Pinpoint the cell where the given text exists, returning its [X, Y] midpoint coordinate. 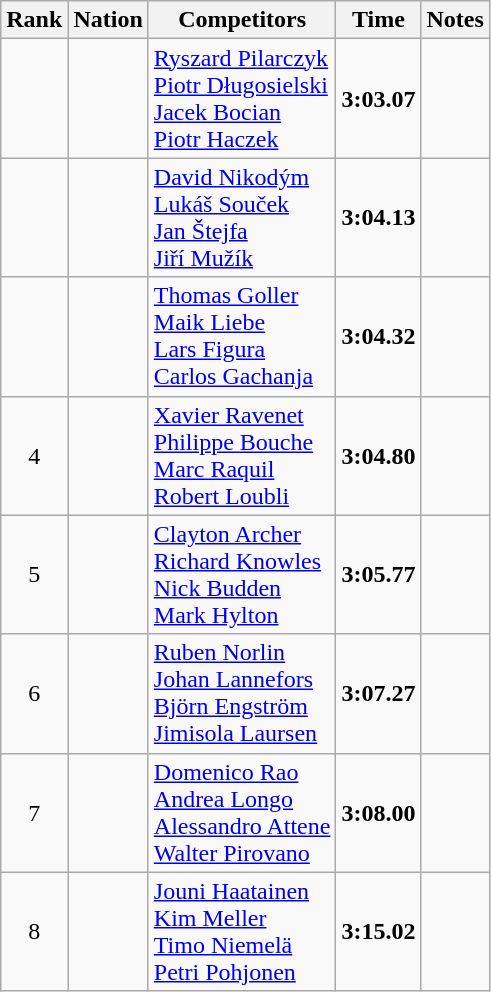
6 [34, 694]
Notes [455, 20]
Time [378, 20]
3:04.80 [378, 456]
3:08.00 [378, 812]
Xavier RavenetPhilippe BoucheMarc RaquilRobert Loubli [242, 456]
4 [34, 456]
3:05.77 [378, 574]
3:03.07 [378, 98]
Thomas GollerMaik LiebeLars FiguraCarlos Gachanja [242, 336]
5 [34, 574]
Ryszard PilarczykPiotr DługosielskiJacek BocianPiotr Haczek [242, 98]
Competitors [242, 20]
8 [34, 932]
Jouni HaatainenKim MellerTimo NiemeläPetri Pohjonen [242, 932]
3:04.13 [378, 218]
Rank [34, 20]
Ruben NorlinJohan LanneforsBjörn EngströmJimisola Laursen [242, 694]
Nation [108, 20]
3:04.32 [378, 336]
3:15.02 [378, 932]
Clayton ArcherRichard KnowlesNick BuddenMark Hylton [242, 574]
David NikodýmLukáš SoučekJan ŠtejfaJiří Mužík [242, 218]
7 [34, 812]
3:07.27 [378, 694]
Domenico RaoAndrea LongoAlessandro AtteneWalter Pirovano [242, 812]
